Scan for the cell matching the given text and deliver its [x, y] coordinate at center. 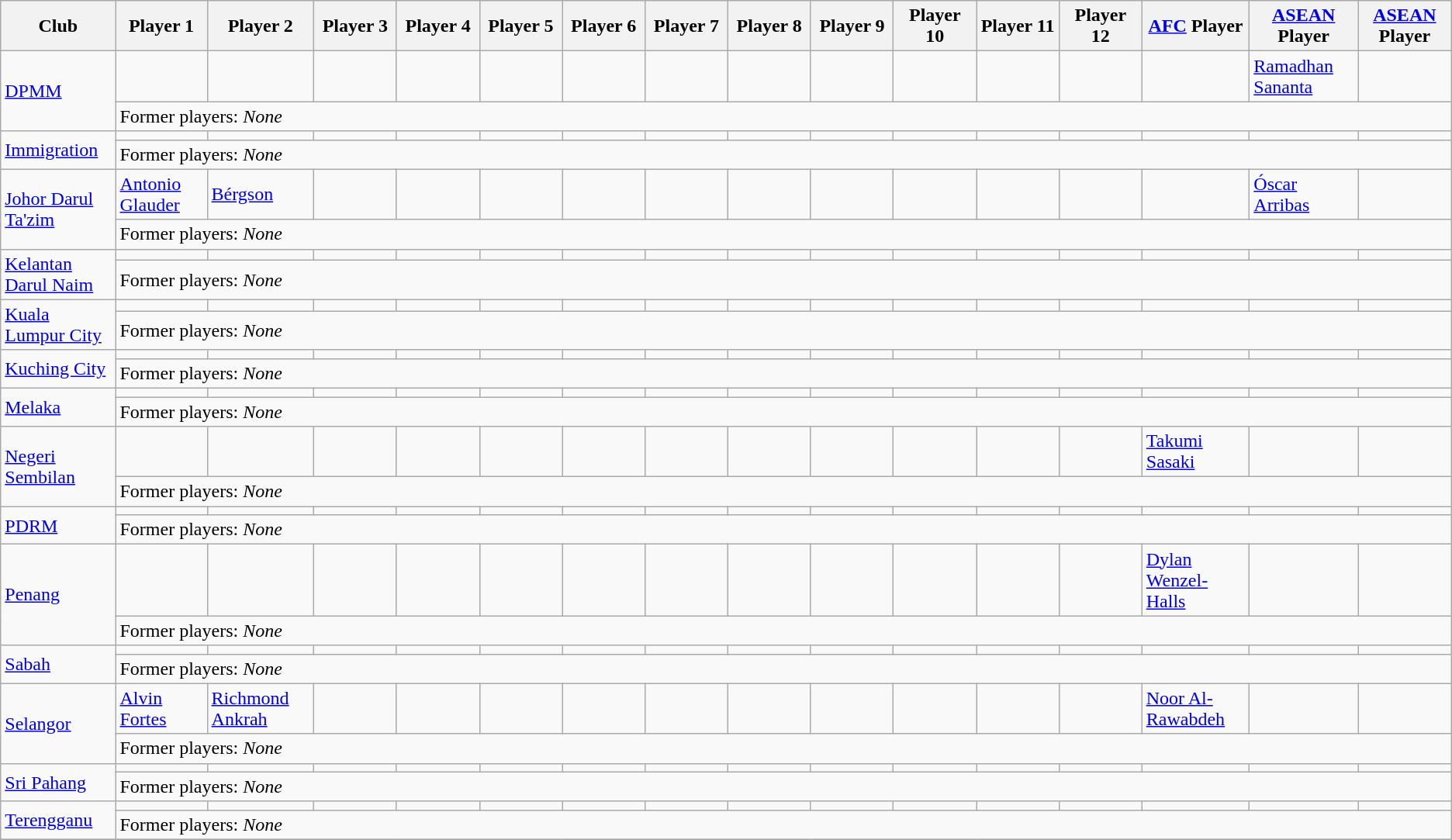
Selangor [58, 723]
Player 5 [521, 26]
Dylan Wenzel-Halls [1196, 580]
Ramadhan Sananta [1304, 76]
Player 8 [769, 26]
Player 1 [161, 26]
DPMM [58, 92]
Alvin Fortes [161, 709]
Noor Al-Rawabdeh [1196, 709]
PDRM [58, 526]
Player 7 [687, 26]
Terengganu [58, 821]
Player 4 [437, 26]
Player 11 [1018, 26]
Immigration [58, 150]
Melaka [58, 406]
Penang [58, 595]
Antonio Glauder [161, 194]
Richmond Ankrah [261, 709]
Player 10 [935, 26]
Óscar Arribas [1304, 194]
Negeri Sembilan [58, 467]
Player 12 [1100, 26]
Club [58, 26]
Kelantan Darul Naim [58, 275]
Player 2 [261, 26]
Sabah [58, 664]
Takumi Sasaki [1196, 451]
Bérgson [261, 194]
Player 3 [355, 26]
Player 6 [603, 26]
Player 9 [852, 26]
Johor Darul Ta'zim [58, 209]
AFC Player [1196, 26]
Kuala Lumpur City [58, 324]
Sri Pahang [58, 782]
Kuching City [58, 369]
